Find where the given text appears and provide that cell's center as [x, y] coordinate. 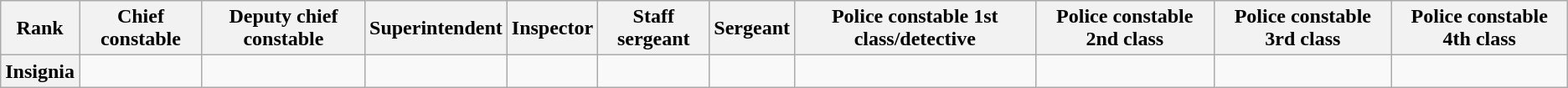
Rank [40, 28]
Staff sergeant [653, 28]
Police constable 4th class [1479, 28]
Chief constable [141, 28]
Sergeant [752, 28]
Superintendent [436, 28]
Police constable 2nd class [1124, 28]
Deputy chief constable [283, 28]
Police constable 3rd class [1302, 28]
Inspector [552, 28]
Police constable 1st class/detective [915, 28]
Insignia [40, 71]
